Return [x, y] of the center of cell containing provided text 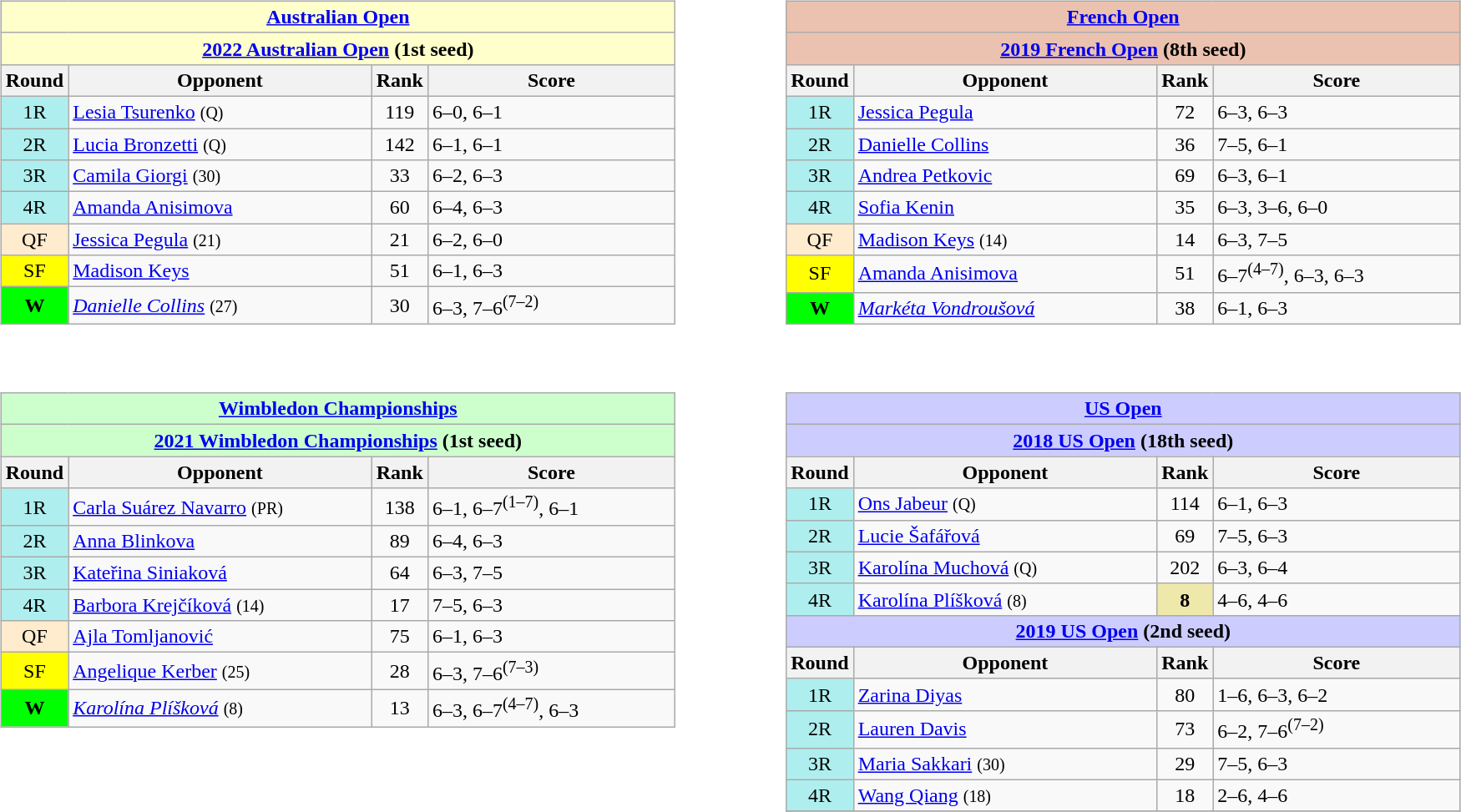
6–3, 7–6(7–2) [551, 305]
2019 French Open (8th seed) [1124, 48]
17 [399, 605]
60 [399, 208]
35 [1185, 208]
Barbora Krejčíková (14) [220, 605]
Lesia Tsurenko (Q) [220, 112]
Jessica Pegula (21) [220, 240]
6–3, 6–3 [1337, 112]
2021 Wimbledon Championships (1st seed) [337, 441]
Wimbledon Championships [337, 409]
Ajla Tomljanović [220, 637]
Lucie Šafářová [1005, 536]
Anna Blinkova [220, 542]
6–1, 6–1 [551, 144]
29 [1185, 764]
2022 Australian Open (1st seed) [337, 48]
6–3, 6–7(4–7), 6–3 [551, 708]
75 [399, 637]
6–2, 7–6(7–2) [1337, 729]
202 [1185, 567]
6–2, 6–3 [551, 176]
Danielle Collins (27) [220, 305]
33 [399, 176]
Andrea Petkovic [1005, 176]
Angelique Kerber (25) [220, 671]
89 [399, 542]
Lucia Bronzetti (Q) [220, 144]
6–1, 6–7(1–7), 6–1 [551, 507]
6–3, 7–6(7–3) [551, 671]
Wang Qiang (18) [1005, 795]
2–6, 4–6 [1337, 795]
Madison Keys [220, 271]
Ons Jabeur (Q) [1005, 504]
2018 US Open (18th seed) [1124, 441]
Danielle Collins [1005, 144]
64 [399, 573]
6–3, 6–4 [1337, 567]
6–3, 3–6, 6–0 [1337, 208]
36 [1185, 144]
21 [399, 240]
80 [1185, 694]
14 [1185, 240]
30 [399, 305]
2019 US Open (2nd seed) [1124, 631]
6–7(4–7), 6–3, 6–3 [1337, 274]
Maria Sakkari (30) [1005, 764]
Karolína Muchová (Q) [1005, 567]
119 [399, 112]
6–0, 6–1 [551, 112]
Kateřina Siniaková [220, 573]
6–2, 6–0 [551, 240]
8 [1185, 599]
73 [1185, 729]
142 [399, 144]
18 [1185, 795]
Jessica Pegula [1005, 112]
138 [399, 507]
US Open [1124, 409]
Zarina Diyas [1005, 694]
Madison Keys (14) [1005, 240]
Camila Giorgi (30) [220, 176]
Lauren Davis [1005, 729]
28 [399, 671]
7–5, 6–1 [1337, 144]
38 [1185, 308]
1–6, 6–3, 6–2 [1337, 694]
4–6, 4–6 [1337, 599]
Sofia Kenin [1005, 208]
Markéta Vondroušová [1005, 308]
Carla Suárez Navarro (PR) [220, 507]
114 [1185, 504]
6–3, 6–1 [1337, 176]
French Open [1124, 17]
72 [1185, 112]
Australian Open [337, 17]
13 [399, 708]
